Identify which cell holds the provided text, then report its [x, y] central coordinate. 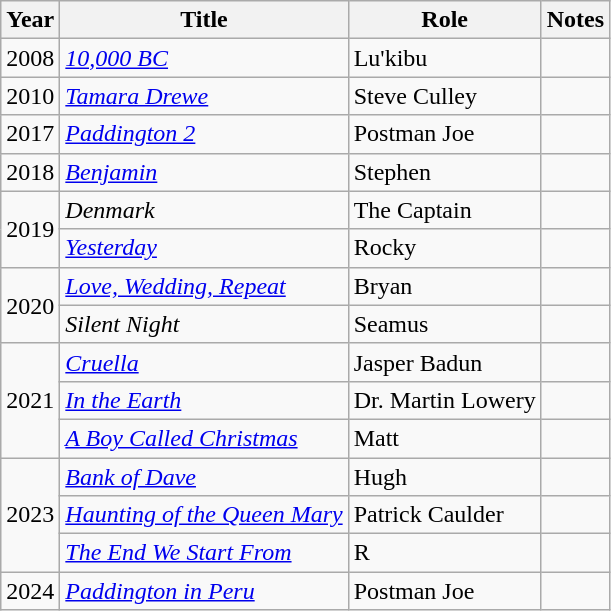
2019 [30, 229]
Silent Night [204, 324]
Denmark [204, 210]
Seamus [444, 324]
2020 [30, 305]
2008 [30, 58]
Love, Wedding, Repeat [204, 286]
Jasper Badun [444, 362]
Role [444, 20]
The Captain [444, 210]
Rocky [444, 248]
Cruella [204, 362]
Patrick Caulder [444, 515]
Lu'kibu [444, 58]
2023 [30, 515]
The End We Start From [204, 553]
Title [204, 20]
2017 [30, 134]
A Boy Called Christmas [204, 438]
Bank of Dave [204, 477]
Bryan [444, 286]
2018 [30, 172]
Dr. Martin Lowery [444, 400]
2010 [30, 96]
Notes [575, 20]
Benjamin [204, 172]
2024 [30, 591]
Haunting of the Queen Mary [204, 515]
In the Earth [204, 400]
Tamara Drewe [204, 96]
10,000 BC [204, 58]
Hugh [444, 477]
Steve Culley [444, 96]
Paddington 2 [204, 134]
2021 [30, 400]
Matt [444, 438]
R [444, 553]
Year [30, 20]
Stephen [444, 172]
Yesterday [204, 248]
Paddington in Peru [204, 591]
